For the text-containing cell, return its midpoint in [X, Y] coordinate format. 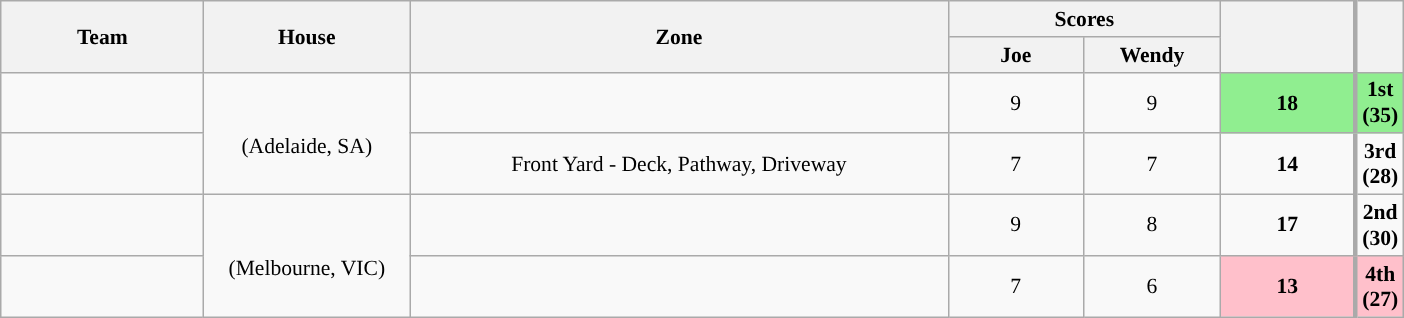
Front Yard - Deck, Pathway, Driveway [679, 164]
17 [1288, 226]
13 [1288, 286]
Team [102, 36]
(Melbourne, VIC) [307, 256]
4th (27) [1380, 286]
House [307, 36]
Joe [1016, 55]
8 [1152, 226]
Scores [1084, 19]
1st (35) [1380, 102]
Wendy [1152, 55]
14 [1288, 164]
6 [1152, 286]
Zone [679, 36]
(Adelaide, SA) [307, 133]
2nd (30) [1380, 226]
18 [1288, 102]
3rd (28) [1380, 164]
